Return the [x, y] coordinate for the center point of the cell that contains the specified text.  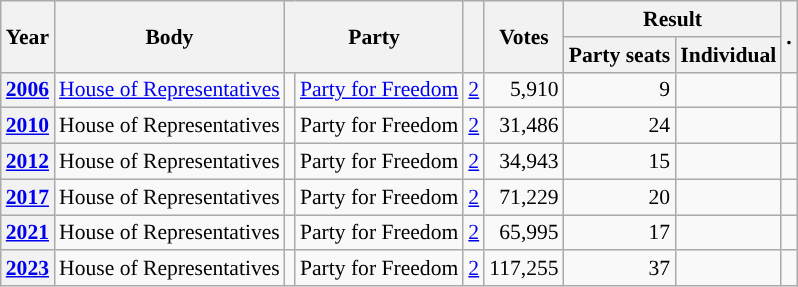
34,943 [524, 162]
2010 [28, 126]
Votes [524, 36]
37 [620, 269]
Body [170, 36]
Individual [728, 55]
65,995 [524, 233]
2012 [28, 162]
15 [620, 162]
2006 [28, 90]
Party seats [620, 55]
9 [620, 90]
5,910 [524, 90]
31,486 [524, 126]
2023 [28, 269]
2021 [28, 233]
17 [620, 233]
Party [374, 36]
Result [673, 19]
24 [620, 126]
20 [620, 197]
2017 [28, 197]
Year [28, 36]
. [789, 36]
71,229 [524, 197]
117,255 [524, 269]
